Identify which cell holds the provided text, then report its [X, Y] central coordinate. 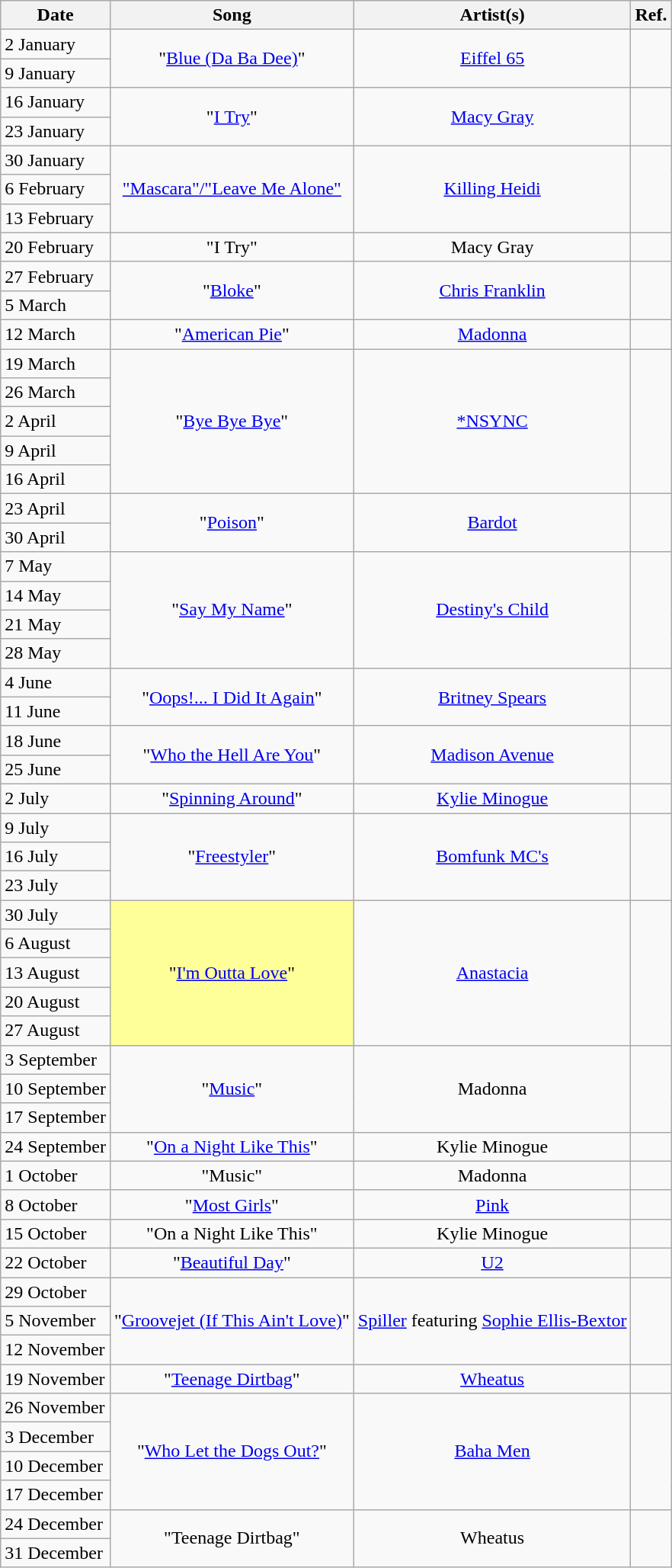
9 July [56, 827]
17 December [56, 1495]
"Mascara"/"Leave Me Alone" [232, 189]
6 February [56, 189]
"Poison" [232, 523]
9 April [56, 451]
8 October [56, 1204]
"Oops!... I Did It Again" [232, 697]
"I'm Outta Love" [232, 973]
"Bloke" [232, 290]
U2 [492, 1262]
28 May [56, 653]
Destiny's Child [492, 610]
"Most Girls" [232, 1204]
Killing Heidi [492, 189]
Bomfunk MC's [492, 856]
1 October [56, 1175]
14 May [56, 595]
25 June [56, 769]
12 March [56, 334]
"Say My Name" [232, 610]
3 September [56, 1060]
27 August [56, 1031]
9 January [56, 73]
Pink [492, 1204]
Bardot [492, 523]
27 February [56, 276]
Spiller featuring Sophie Ellis-Bextor [492, 1321]
"Freestyler" [232, 856]
26 November [56, 1408]
5 March [56, 305]
2 July [56, 798]
4 June [56, 682]
24 September [56, 1146]
23 April [56, 508]
26 March [56, 393]
Chris Franklin [492, 290]
30 April [56, 537]
13 February [56, 218]
"Beautiful Day" [232, 1262]
18 June [56, 740]
16 January [56, 102]
Ref. [651, 15]
Song [232, 15]
"Bye Bye Bye" [232, 422]
31 December [56, 1553]
16 July [56, 857]
20 August [56, 1002]
21 May [56, 624]
19 November [56, 1379]
12 November [56, 1350]
24 December [56, 1524]
10 December [56, 1466]
Baha Men [492, 1451]
"Spinning Around" [232, 798]
6 August [56, 944]
Britney Spears [492, 697]
5 November [56, 1321]
Eiffel 65 [492, 59]
20 February [56, 247]
Anastacia [492, 973]
"Blue (Da Ba Dee)" [232, 59]
13 August [56, 973]
23 January [56, 131]
"Who Let the Dogs Out?" [232, 1451]
15 October [56, 1233]
30 July [56, 915]
Madison Avenue [492, 755]
2 April [56, 422]
22 October [56, 1262]
*NSYNC [492, 422]
3 December [56, 1437]
7 May [56, 566]
23 July [56, 886]
"Who the Hell Are You" [232, 755]
11 June [56, 711]
2 January [56, 44]
29 October [56, 1292]
"Groovejet (If This Ain't Love)" [232, 1321]
16 April [56, 479]
"American Pie" [232, 334]
17 September [56, 1117]
10 September [56, 1089]
19 March [56, 364]
Artist(s) [492, 15]
30 January [56, 160]
Date [56, 15]
